For the text-containing cell, return its midpoint in (x, y) coordinate format. 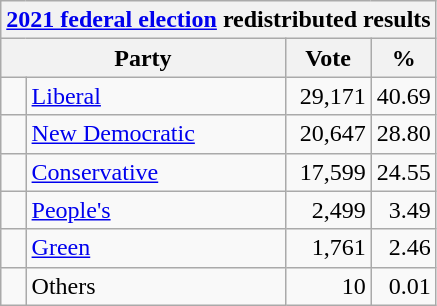
New Democratic (156, 134)
% (404, 58)
People's (156, 210)
20,647 (328, 134)
1,761 (328, 248)
0.01 (404, 286)
40.69 (404, 96)
2,499 (328, 210)
3.49 (404, 210)
10 (328, 286)
2.46 (404, 248)
28.80 (404, 134)
Conservative (156, 172)
Green (156, 248)
17,599 (328, 172)
Party (143, 58)
Liberal (156, 96)
24.55 (404, 172)
2021 federal election redistributed results (218, 20)
29,171 (328, 96)
Vote (328, 58)
Others (156, 286)
